Extract the [X, Y] coordinate from the center of the cell holding the provided text.  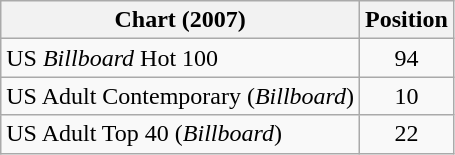
US Adult Top 40 (Billboard) [180, 134]
22 [407, 134]
US Billboard Hot 100 [180, 58]
Position [407, 20]
10 [407, 96]
Chart (2007) [180, 20]
US Adult Contemporary (Billboard) [180, 96]
94 [407, 58]
